Pinpoint the cell where the given text exists, returning its [x, y] midpoint coordinate. 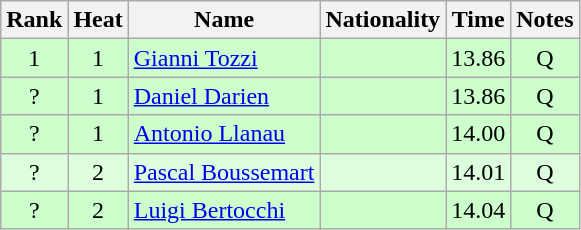
14.01 [478, 172]
Time [478, 20]
Notes [545, 20]
Antonio Llanau [224, 134]
Name [224, 20]
Heat [98, 20]
Nationality [383, 20]
Pascal Boussemart [224, 172]
Daniel Darien [224, 96]
Gianni Tozzi [224, 58]
Rank [34, 20]
14.04 [478, 210]
Luigi Bertocchi [224, 210]
14.00 [478, 134]
